Return the (x, y) coordinate for the center point of the cell that contains the specified text.  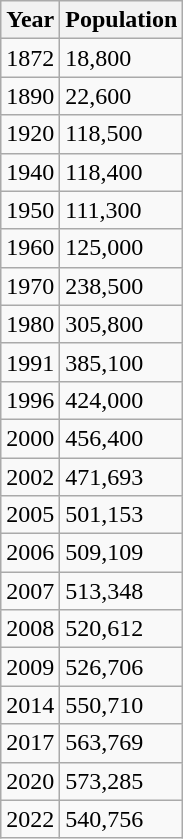
2006 (30, 553)
2005 (30, 515)
573,285 (122, 781)
2008 (30, 629)
22,600 (122, 96)
1980 (30, 324)
471,693 (122, 477)
2014 (30, 705)
1950 (30, 210)
513,348 (122, 591)
305,800 (122, 324)
385,100 (122, 362)
2020 (30, 781)
1991 (30, 362)
520,612 (122, 629)
1960 (30, 248)
2002 (30, 477)
1872 (30, 58)
1940 (30, 172)
456,400 (122, 438)
18,800 (122, 58)
125,000 (122, 248)
238,500 (122, 286)
1996 (30, 400)
1890 (30, 96)
501,153 (122, 515)
2000 (30, 438)
Year (30, 20)
424,000 (122, 400)
2017 (30, 743)
1970 (30, 286)
118,500 (122, 134)
111,300 (122, 210)
Population (122, 20)
1920 (30, 134)
563,769 (122, 743)
550,710 (122, 705)
540,756 (122, 819)
526,706 (122, 667)
2022 (30, 819)
118,400 (122, 172)
2007 (30, 591)
2009 (30, 667)
509,109 (122, 553)
